Find where the given text appears and provide that cell's center as [x, y] coordinate. 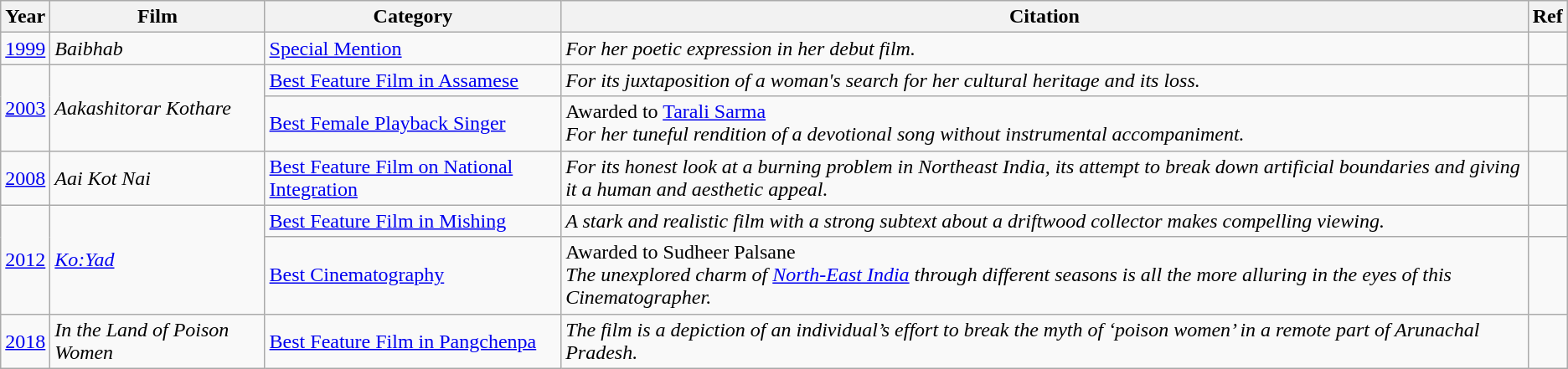
Best Female Playback Singer [413, 124]
Special Mention [413, 49]
Best Feature Film on National Integration [413, 177]
2003 [25, 107]
Best Feature Film in Pangchenpa [413, 341]
Best Feature Film in Mishing [413, 221]
For her poetic expression in her debut film. [1045, 49]
For its juxtaposition of a woman's search for her cultural heritage and its loss. [1045, 80]
Film [157, 17]
Citation [1045, 17]
The film is a depiction of an individual’s effort to break the myth of ‘poison women’ in a remote part of Arunachal Pradesh. [1045, 341]
Best Cinematography [413, 275]
Year [25, 17]
Best Feature Film in Assamese [413, 80]
2012 [25, 259]
Category [413, 17]
Aai Kot Nai [157, 177]
In the Land of Poison Women [157, 341]
Ref [1548, 17]
Ko:Yad [157, 259]
Awarded to Tarali SarmaFor her tuneful rendition of a devotional song without instrumental accompaniment. [1045, 124]
Baibhab [157, 49]
1999 [25, 49]
Aakashitorar Kothare [157, 107]
A stark and realistic film with a strong subtext about a driftwood collector makes compelling viewing. [1045, 221]
2018 [25, 341]
2008 [25, 177]
